Return the (X, Y) coordinate for the center point of the cell that contains the specified text.  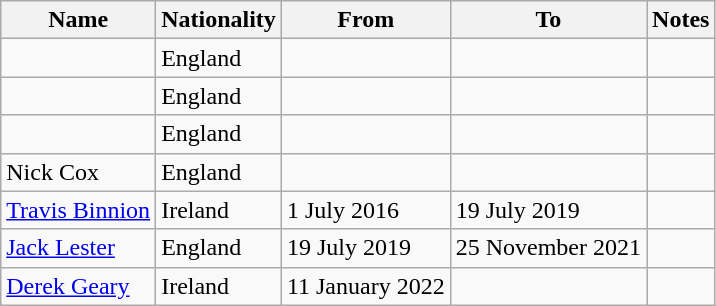
Travis Binnion (78, 210)
Derek Geary (78, 286)
Jack Lester (78, 248)
Name (78, 20)
Notes (681, 20)
1 July 2016 (366, 210)
11 January 2022 (366, 286)
Nationality (219, 20)
From (366, 20)
Nick Cox (78, 172)
To (548, 20)
25 November 2021 (548, 248)
